Output the [x, y] coordinate of the center of the cell containing the given text.  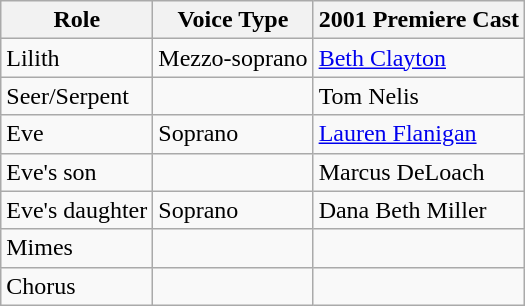
Role [77, 20]
Seer/Serpent [77, 96]
Dana Beth Miller [418, 210]
2001 Premiere Cast [418, 20]
Chorus [77, 286]
Marcus DeLoach [418, 172]
Tom Nelis [418, 96]
Lauren Flanigan [418, 134]
Mimes [77, 248]
Lilith [77, 58]
Eve [77, 134]
Beth Clayton [418, 58]
Eve's son [77, 172]
Eve's daughter [77, 210]
Voice Type [233, 20]
Mezzo-soprano [233, 58]
